Identify which cell holds the provided text, then report its (x, y) central coordinate. 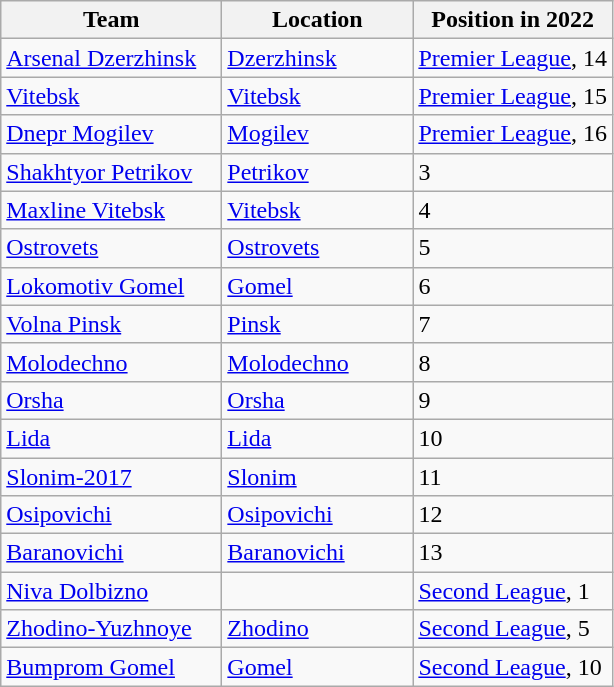
7 (513, 324)
Maxline Vitebsk (112, 210)
Second League, 5 (513, 629)
Premier League, 15 (513, 96)
Location (318, 20)
Slonim (318, 477)
Shakhtyor Petrikov (112, 172)
Team (112, 20)
13 (513, 553)
Bumprom Gomel (112, 667)
Arsenal Dzerzhinsk (112, 58)
Petrikov (318, 172)
8 (513, 362)
4 (513, 210)
6 (513, 286)
5 (513, 248)
Position in 2022 (513, 20)
12 (513, 515)
11 (513, 477)
Mogilev (318, 134)
3 (513, 172)
Zhodino (318, 629)
Dzerzhinsk (318, 58)
10 (513, 438)
Dnepr Mogilev (112, 134)
Lokomotiv Gomel (112, 286)
Pinsk (318, 324)
Premier League, 16 (513, 134)
Premier League, 14 (513, 58)
Slonim-2017 (112, 477)
Zhodino-Yuzhnoye (112, 629)
Second League, 1 (513, 591)
Volna Pinsk (112, 324)
Second League, 10 (513, 667)
Niva Dolbizno (112, 591)
9 (513, 400)
